Identify which cell holds the provided text, then report its [x, y] central coordinate. 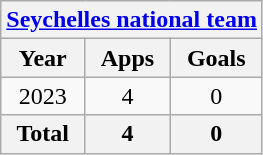
Seychelles national team [132, 20]
Goals [216, 58]
Year [43, 58]
Total [43, 134]
2023 [43, 96]
Apps [128, 58]
